For the text-containing cell, return its midpoint in [X, Y] coordinate format. 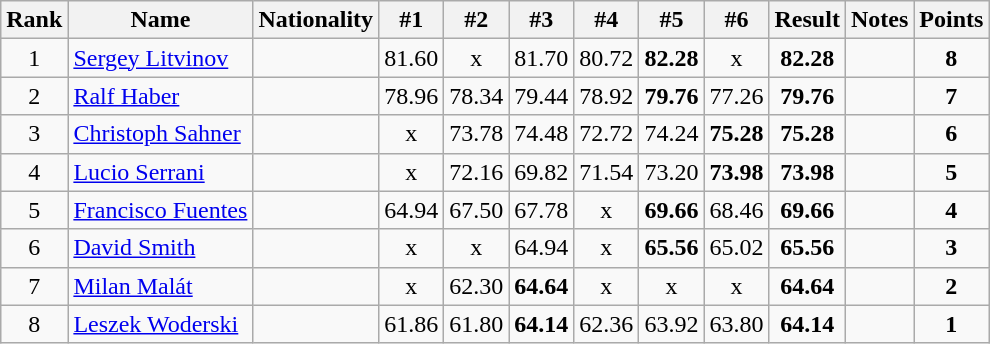
Result [807, 20]
73.20 [672, 172]
68.46 [736, 210]
78.92 [606, 96]
Leszek Woderski [160, 324]
65.02 [736, 248]
80.72 [606, 58]
71.54 [606, 172]
78.96 [412, 96]
#4 [606, 20]
72.16 [476, 172]
73.78 [476, 134]
61.86 [412, 324]
Notes [879, 20]
Lucio Serrani [160, 172]
Francisco Fuentes [160, 210]
62.30 [476, 286]
67.50 [476, 210]
74.24 [672, 134]
David Smith [160, 248]
69.82 [542, 172]
Rank [34, 20]
Name [160, 20]
67.78 [542, 210]
#6 [736, 20]
72.72 [606, 134]
#1 [412, 20]
61.80 [476, 324]
#3 [542, 20]
#5 [672, 20]
62.36 [606, 324]
#2 [476, 20]
74.48 [542, 134]
Ralf Haber [160, 96]
81.60 [412, 58]
63.92 [672, 324]
Points [952, 20]
Milan Malát [160, 286]
63.80 [736, 324]
Sergey Litvinov [160, 58]
Christoph Sahner [160, 134]
77.26 [736, 96]
81.70 [542, 58]
Nationality [316, 20]
78.34 [476, 96]
79.44 [542, 96]
